Output the [x, y] coordinate of the center of the cell containing the given text.  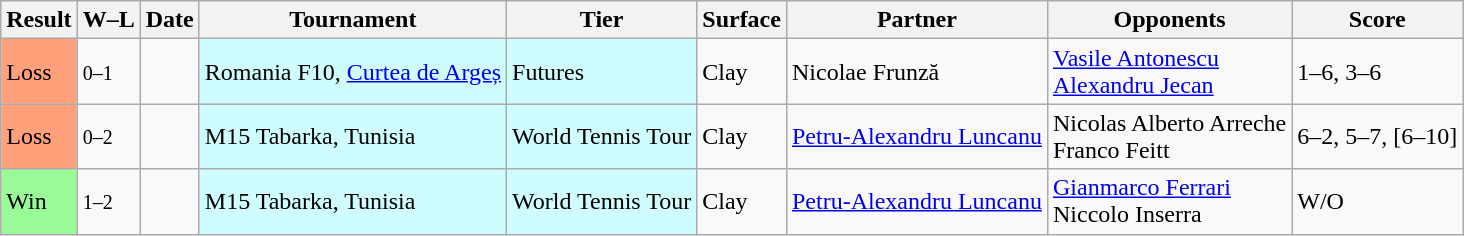
W–L [108, 20]
Gianmarco Ferrari Niccolo Inserra [1169, 202]
Romania F10, Curtea de Argeș [352, 72]
6–2, 5–7, [6–10] [1378, 136]
Tournament [352, 20]
Nicolae Frunză [916, 72]
Score [1378, 20]
W/O [1378, 202]
0–2 [108, 136]
0–1 [108, 72]
1–2 [108, 202]
Partner [916, 20]
Surface [742, 20]
1–6, 3–6 [1378, 72]
Tier [602, 20]
Futures [602, 72]
Win [39, 202]
Date [170, 20]
Opponents [1169, 20]
Result [39, 20]
Nicolas Alberto Arreche Franco Feitt [1169, 136]
Vasile Antonescu Alexandru Jecan [1169, 72]
